Output the [X, Y] coordinate of the center of the cell containing the given text.  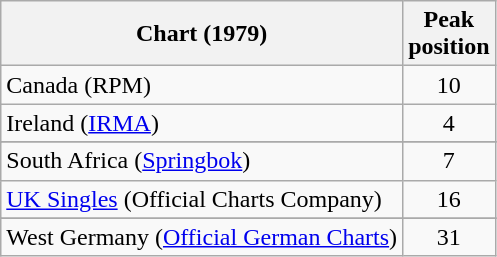
UK Singles (Official Charts Company) [202, 199]
Peakposition [449, 34]
Chart (1979) [202, 34]
Canada (RPM) [202, 85]
16 [449, 199]
South Africa (Springbok) [202, 161]
7 [449, 161]
Ireland (IRMA) [202, 123]
4 [449, 123]
31 [449, 237]
West Germany (Official German Charts) [202, 237]
10 [449, 85]
